Return the [x, y] coordinate for the center point of the cell that contains the specified text.  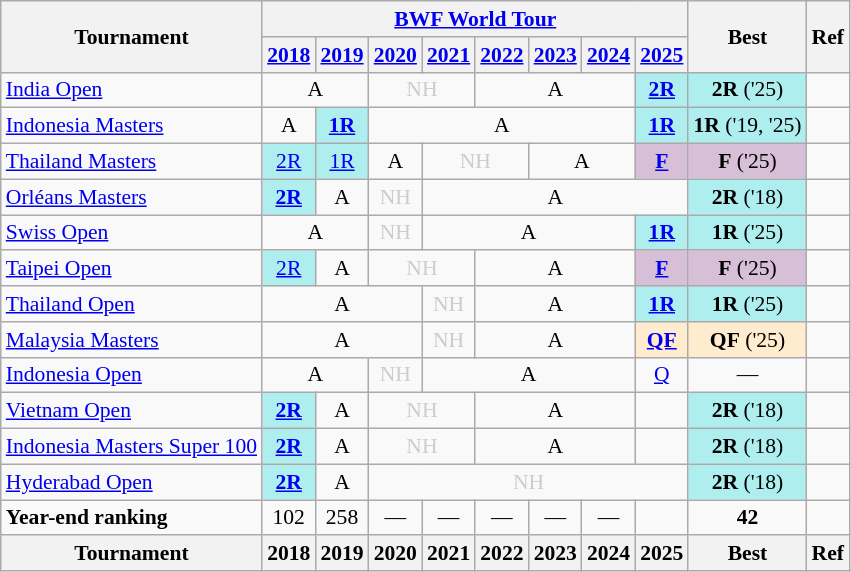
Q [662, 375]
QF [662, 340]
102 [288, 518]
Orléans Masters [132, 197]
258 [342, 518]
1R ('19, '25) [747, 126]
India Open [132, 90]
Thailand Masters [132, 162]
Hyderabad Open [132, 482]
Swiss Open [132, 233]
Indonesia Open [132, 375]
2R ('25) [747, 90]
QF ('25) [747, 340]
Indonesia Masters Super 100 [132, 447]
BWF World Tour [475, 19]
42 [747, 518]
Indonesia Masters [132, 126]
Year-end ranking [132, 518]
Thailand Open [132, 304]
Taipei Open [132, 269]
Malaysia Masters [132, 340]
Vietnam Open [132, 411]
